Provide the [x, y] coordinate of the cell's center where the given text is located.  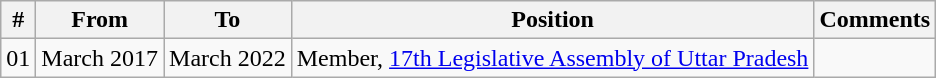
March 2017 [100, 58]
Comments [875, 20]
To [228, 20]
Position [552, 20]
From [100, 20]
Member, 17th Legislative Assembly of Uttar Pradesh [552, 58]
# [18, 20]
March 2022 [228, 58]
01 [18, 58]
